Search for the cell housing the specified text and yield its (x, y) center coordinate. 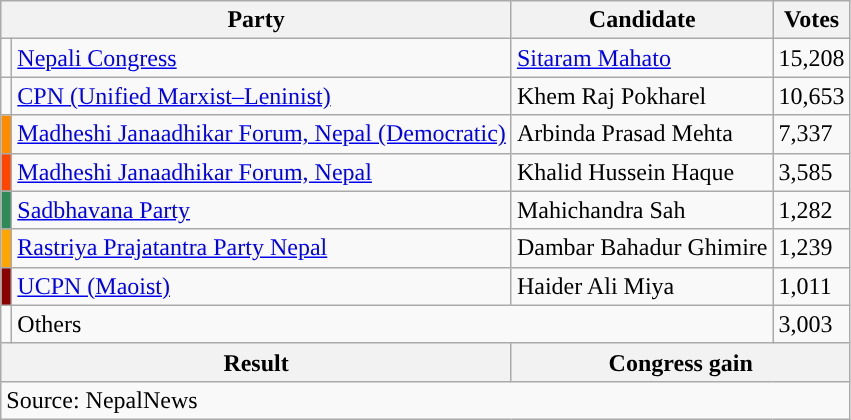
Sitaram Mahato (642, 58)
Rastriya Prajatantra Party Nepal (262, 248)
1,282 (812, 210)
Dambar Bahadur Ghimire (642, 248)
15,208 (812, 58)
Sadbhavana Party (262, 210)
Madheshi Janaadhikar Forum, Nepal (262, 172)
Others (392, 324)
10,653 (812, 96)
7,337 (812, 134)
Result (256, 362)
CPN (Unified Marxist–Leninist) (262, 96)
Mahichandra Sah (642, 210)
3,003 (812, 324)
Party (256, 20)
Khem Raj Pokharel (642, 96)
Votes (812, 20)
UCPN (Maoist) (262, 286)
Nepali Congress (262, 58)
Congress gain (680, 362)
Arbinda Prasad Mehta (642, 134)
Candidate (642, 20)
1,239 (812, 248)
Source: NepalNews (426, 400)
Khalid Hussein Haque (642, 172)
Haider Ali Miya (642, 286)
3,585 (812, 172)
Madheshi Janaadhikar Forum, Nepal (Democratic) (262, 134)
1,011 (812, 286)
